For the text-containing cell, return its midpoint in [X, Y] coordinate format. 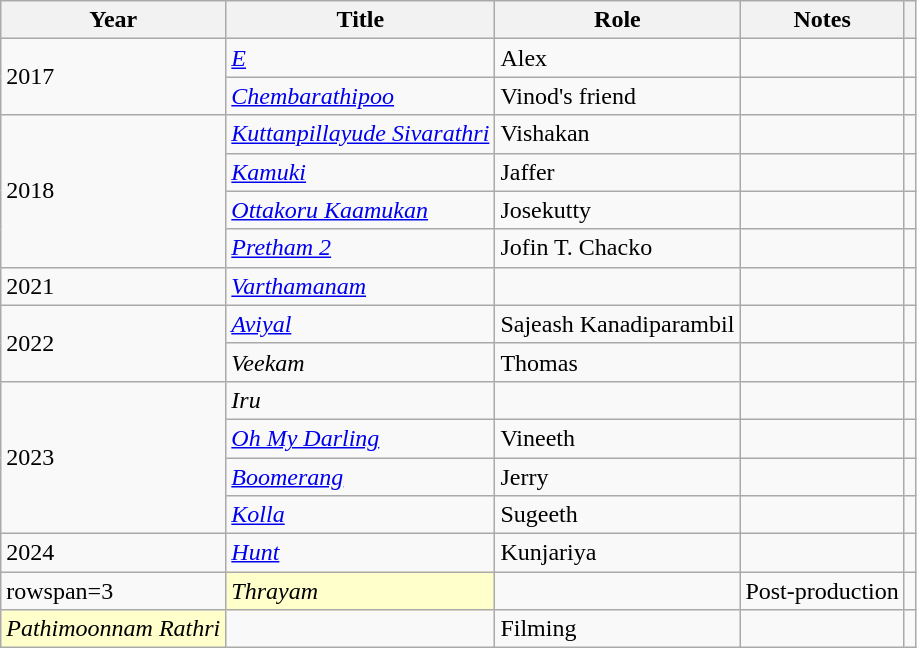
Jofin T. Chacko [618, 248]
Kamuki [360, 172]
2018 [114, 191]
Pretham 2 [360, 248]
Varthamanam [360, 286]
Iru [360, 400]
Oh My Darling [360, 438]
Boomerang [360, 477]
E [360, 58]
Hunt [360, 553]
Ottakoru Kaamukan [360, 210]
Thrayam [360, 591]
2017 [114, 77]
Title [360, 20]
Filming [618, 629]
Sajeash Kanadiparambil [618, 324]
rowspan=3 [114, 591]
Aviyal [360, 324]
2021 [114, 286]
Jerry [618, 477]
Vishakan [618, 134]
Vinod's friend [618, 96]
Notes [822, 20]
Kunjariya [618, 553]
Role [618, 20]
2023 [114, 457]
2024 [114, 553]
Chembarathipoo [360, 96]
Thomas [618, 362]
Josekutty [618, 210]
Sugeeth [618, 515]
Alex [618, 58]
Veekam [360, 362]
Jaffer [618, 172]
Kuttanpillayude Sivarathri [360, 134]
Kolla [360, 515]
Year [114, 20]
2022 [114, 343]
Pathimoonnam Rathri [114, 629]
Vineeth [618, 438]
Post-production [822, 591]
